Extract the (x, y) coordinate from the center of the cell holding the provided text.  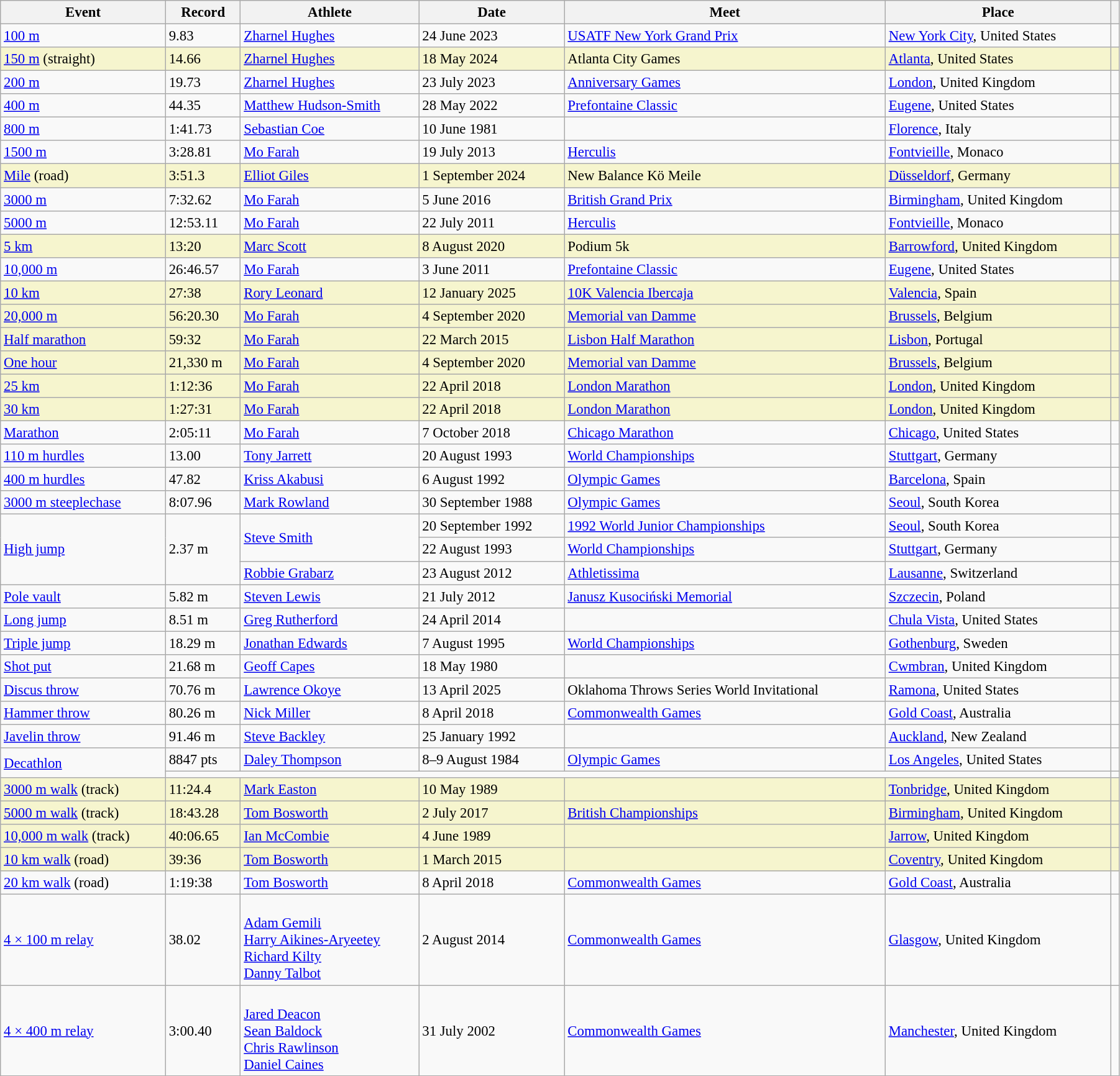
One hour (83, 363)
70.76 m (203, 690)
19.73 (203, 83)
200 m (83, 83)
Valencia, Spain (998, 293)
Nick Miller (329, 713)
5.82 m (203, 596)
Marc Scott (329, 246)
Jonathan Edwards (329, 643)
25 km (83, 386)
8847 pts (203, 760)
Podium 5k (725, 246)
1:19:38 (203, 883)
23 August 2012 (492, 573)
3:51.3 (203, 176)
30 km (83, 409)
Marathon (83, 433)
Cwmbran, United Kingdom (998, 667)
6 August 1992 (492, 480)
Lawrence Okoye (329, 690)
8.51 m (203, 619)
400 m hurdles (83, 480)
25 January 1992 (492, 736)
Chicago Marathon (725, 433)
20,000 m (83, 316)
Lisbon Half Marathon (725, 339)
Adam GemiliHarry Aikines-AryeeteyRichard KiltyDanny Talbot (329, 940)
21,330 m (203, 363)
12:53.11 (203, 222)
Meet (725, 12)
Half marathon (83, 339)
20 km walk (road) (83, 883)
40:06.65 (203, 836)
Auckland, New Zealand (998, 736)
26:46.57 (203, 269)
18 May 1980 (492, 667)
7:32.62 (203, 199)
Tonbridge, United Kingdom (998, 790)
12 January 2025 (492, 293)
Discus throw (83, 690)
4 × 400 m relay (83, 1031)
Athletissima (725, 573)
Glasgow, United Kingdom (998, 940)
5000 m walk (track) (83, 813)
Javelin throw (83, 736)
Barrowford, United Kingdom (998, 246)
23 July 2023 (492, 83)
8–9 August 1984 (492, 760)
British Grand Prix (725, 199)
24 June 2023 (492, 36)
Florence, Italy (998, 129)
13:20 (203, 246)
8:07.96 (203, 503)
22 August 1993 (492, 550)
22 March 2015 (492, 339)
22 July 2011 (492, 222)
400 m (83, 106)
5 km (83, 246)
3000 m steeplechase (83, 503)
Event (83, 12)
8 August 2020 (492, 246)
Mark Rowland (329, 503)
Steven Lewis (329, 596)
Shot put (83, 667)
3 June 2011 (492, 269)
Tony Jarrett (329, 456)
20 August 1993 (492, 456)
30 September 1988 (492, 503)
Jared DeaconSean BaldockChris RawlinsonDaniel Caines (329, 1031)
28 May 2022 (492, 106)
39:36 (203, 860)
4 × 100 m relay (83, 940)
Steve Smith (329, 538)
Steve Backley (329, 736)
Szczecin, Poland (998, 596)
2 August 2014 (492, 940)
USATF New York Grand Prix (725, 36)
Düsseldorf, Germany (998, 176)
5 June 2016 (492, 199)
2 July 2017 (492, 813)
3:00.40 (203, 1031)
1500 m (83, 152)
1:12:36 (203, 386)
Daley Thompson (329, 760)
21 July 2012 (492, 596)
Oklahoma Throws Series World Invitational (725, 690)
Decathlon (83, 763)
Athlete (329, 12)
New York City, United States (998, 36)
91.46 m (203, 736)
100 m (83, 36)
10 May 1989 (492, 790)
Ramona, United States (998, 690)
5000 m (83, 222)
80.26 m (203, 713)
Rory Leonard (329, 293)
10 km walk (road) (83, 860)
10,000 m (83, 269)
3000 m walk (track) (83, 790)
3000 m (83, 199)
British Championships (725, 813)
Triple jump (83, 643)
10 June 1981 (492, 129)
Kriss Akabusi (329, 480)
Record (203, 12)
18 May 2024 (492, 59)
13 April 2025 (492, 690)
21.68 m (203, 667)
Robbie Grabarz (329, 573)
New Balance Kö Meile (725, 176)
31 July 2002 (492, 1031)
14.66 (203, 59)
56:20.30 (203, 316)
High jump (83, 549)
1:41.73 (203, 129)
Lisbon, Portugal (998, 339)
1 March 2015 (492, 860)
9.83 (203, 36)
27:38 (203, 293)
18:43.28 (203, 813)
Coventry, United Kingdom (998, 860)
44.35 (203, 106)
1:27:31 (203, 409)
Mark Easton (329, 790)
800 m (83, 129)
24 April 2014 (492, 619)
Barcelona, Spain (998, 480)
4 June 1989 (492, 836)
Greg Rutherford (329, 619)
7 August 1995 (492, 643)
Place (998, 12)
1 September 2024 (492, 176)
3:28.81 (203, 152)
Geoff Capes (329, 667)
Matthew Hudson-Smith (329, 106)
Mile (road) (83, 176)
Long jump (83, 619)
38.02 (203, 940)
19 July 2013 (492, 152)
Pole vault (83, 596)
Atlanta City Games (725, 59)
Los Angeles, United States (998, 760)
59:32 (203, 339)
10K Valencia Ibercaja (725, 293)
Chicago, United States (998, 433)
Elliot Giles (329, 176)
Lausanne, Switzerland (998, 573)
Manchester, United Kingdom (998, 1031)
Anniversary Games (725, 83)
Ian McCombie (329, 836)
2.37 m (203, 549)
7 October 2018 (492, 433)
11:24.4 (203, 790)
Janusz Kusociński Memorial (725, 596)
20 September 1992 (492, 526)
47.82 (203, 480)
110 m hurdles (83, 456)
Date (492, 12)
18.29 m (203, 643)
Jarrow, United Kingdom (998, 836)
13.00 (203, 456)
10,000 m walk (track) (83, 836)
Hammer throw (83, 713)
2:05:11 (203, 433)
Gothenburg, Sweden (998, 643)
Sebastian Coe (329, 129)
150 m (straight) (83, 59)
10 km (83, 293)
Chula Vista, United States (998, 619)
1992 World Junior Championships (725, 526)
Atlanta, United States (998, 59)
